Capture the cell that displays the provided text and extract its [x, y] central coordinate. 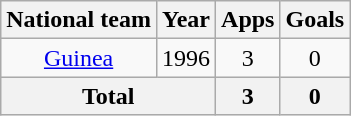
National team [79, 20]
Total [108, 96]
Goals [315, 20]
Guinea [79, 58]
1996 [186, 58]
Apps [248, 20]
Year [186, 20]
